Capture the cell that displays the provided text and extract its [X, Y] central coordinate. 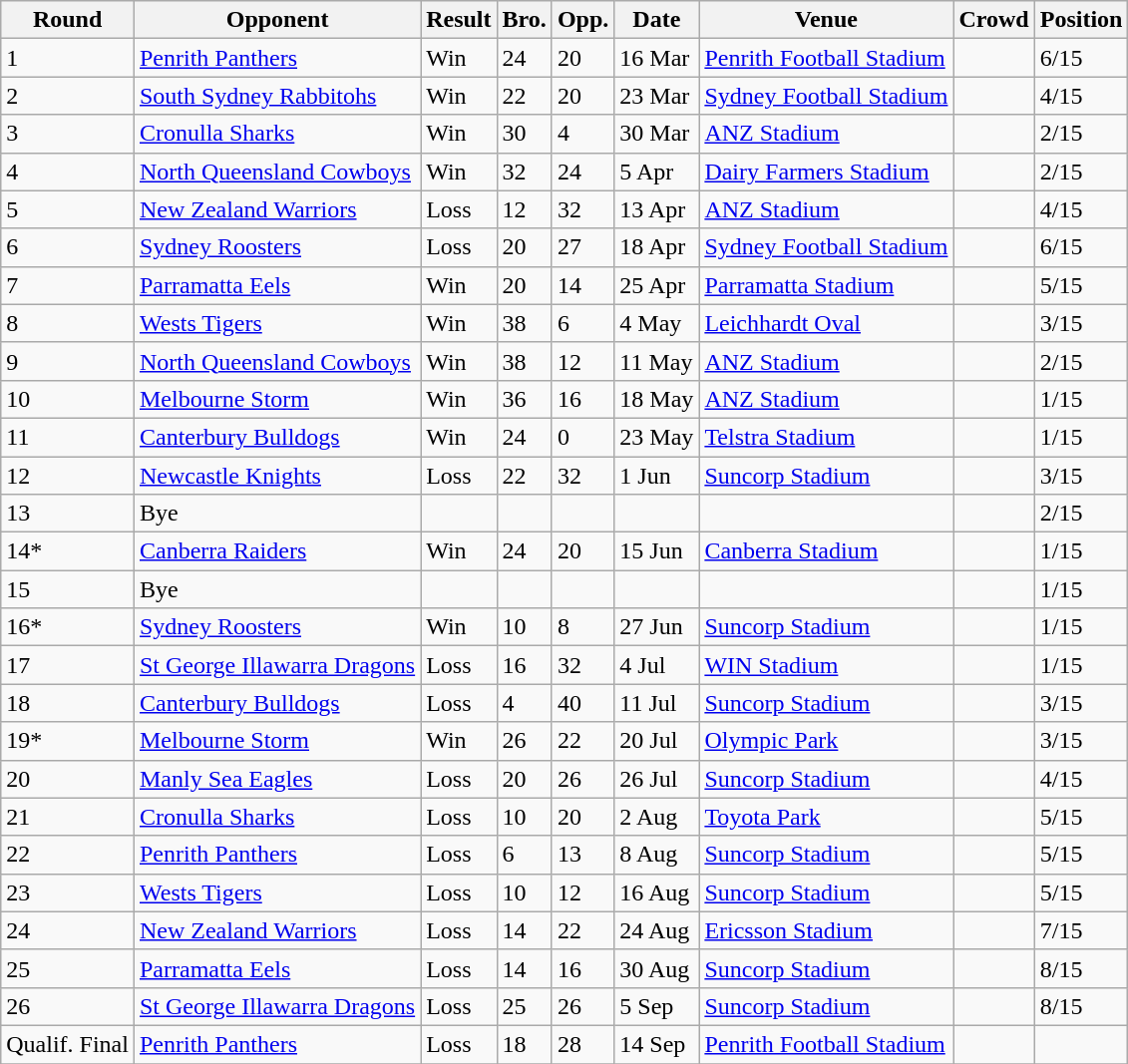
11 Jul [656, 703]
Newcastle Knights [277, 476]
5 Sep [656, 1006]
0 [582, 437]
16* [68, 627]
Venue [826, 20]
Dairy Farmers Stadium [826, 172]
23 May [656, 437]
Position [1081, 20]
Canberra Stadium [826, 551]
11 [68, 437]
26 Jul [656, 779]
7/15 [1081, 930]
2 Aug [656, 817]
24 Aug [656, 930]
19* [68, 741]
15 Jun [656, 551]
Leichhardt Oval [826, 323]
2 [68, 96]
16 Mar [656, 58]
Ericsson Stadium [826, 930]
Toyota Park [826, 817]
30 [525, 134]
21 [68, 817]
36 [525, 399]
Bro. [525, 20]
Olympic Park [826, 741]
Manly Sea Eagles [277, 779]
28 [582, 1044]
15 [68, 589]
5 [68, 209]
14 Sep [656, 1044]
18 Apr [656, 247]
3 [68, 134]
Round [68, 20]
23 Mar [656, 96]
16 Aug [656, 892]
13 Apr [656, 209]
Crowd [993, 20]
17 [68, 665]
4 Jul [656, 665]
Result [459, 20]
25 Apr [656, 285]
5 Apr [656, 172]
18 May [656, 399]
1 [68, 58]
1 Jun [656, 476]
Opp. [582, 20]
8 Aug [656, 855]
27 Jun [656, 627]
30 Mar [656, 134]
4 May [656, 323]
11 May [656, 361]
40 [582, 703]
7 [68, 285]
9 [68, 361]
Qualif. Final [68, 1044]
14* [68, 551]
Opponent [277, 20]
Telstra Stadium [826, 437]
South Sydney Rabbitohs [277, 96]
Canberra Raiders [277, 551]
20 Jul [656, 741]
Date [656, 20]
WIN Stadium [826, 665]
27 [582, 247]
30 Aug [656, 968]
23 [68, 892]
Parramatta Stadium [826, 285]
